Determine the [X, Y] coordinate at the center of the cell enclosing the given text.  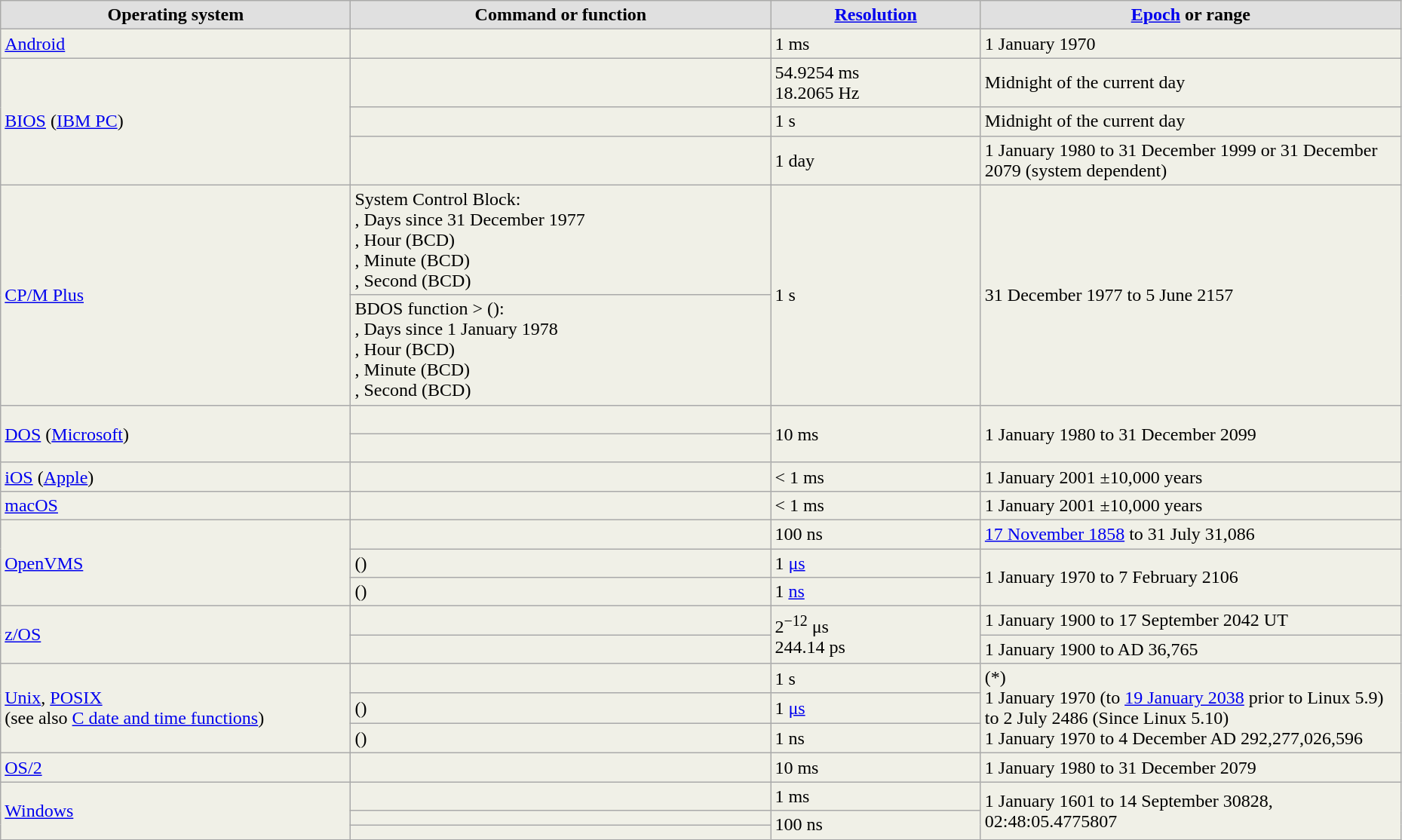
macOS [176, 505]
DOS (Microsoft) [176, 434]
1 January 1601 to 14 September 30828, 02:48:05.4775807 [1190, 811]
OpenVMS [176, 563]
1 January 1980 to 31 December 1999 or 31 December 2079 (system dependent) [1190, 160]
(*) 1 January 1970 (to 19 January 2038 prior to Linux 5.9) to 2 July 2486 (Since Linux 5.10)1 January 1970 to 4 December AD 292,277,026,596 [1190, 709]
Command or function [561, 15]
1 January 1970 [1190, 44]
BIOS (IBM PC) [176, 121]
iOS (Apple) [176, 477]
1 January 1900 to AD 36,765 [1190, 649]
OS/2 [176, 768]
Android [176, 44]
Unix, POSIX (see also C date and time functions) [176, 709]
1 January 1970 to 7 February 2106 [1190, 578]
17 November 1858 to 31 July 31,086 [1190, 534]
System Control Block: , Days since 31 December 1977 , Hour (BCD) , Minute (BCD) , Second (BCD) [561, 240]
1 January 1980 to 31 December 2079 [1190, 768]
Epoch or range [1190, 15]
31 December 1977 to 5 June 2157 [1190, 295]
Windows [176, 811]
BDOS function > (): , Days since 1 January 1978 , Hour (BCD) , Minute (BCD) , Second (BCD) [561, 350]
CP/M Plus [176, 295]
Operating system [176, 15]
2−12 μs 244.14 ps [876, 635]
z/OS [176, 635]
54.9254 ms 18.2065 Hz [876, 83]
Resolution [876, 15]
1 day [876, 160]
1 January 1980 to 31 December 2099 [1190, 434]
1 January 1900 to 17 September 2042 UT [1190, 621]
